Locate the cell with the specified text and output its (x, y) center coordinate. 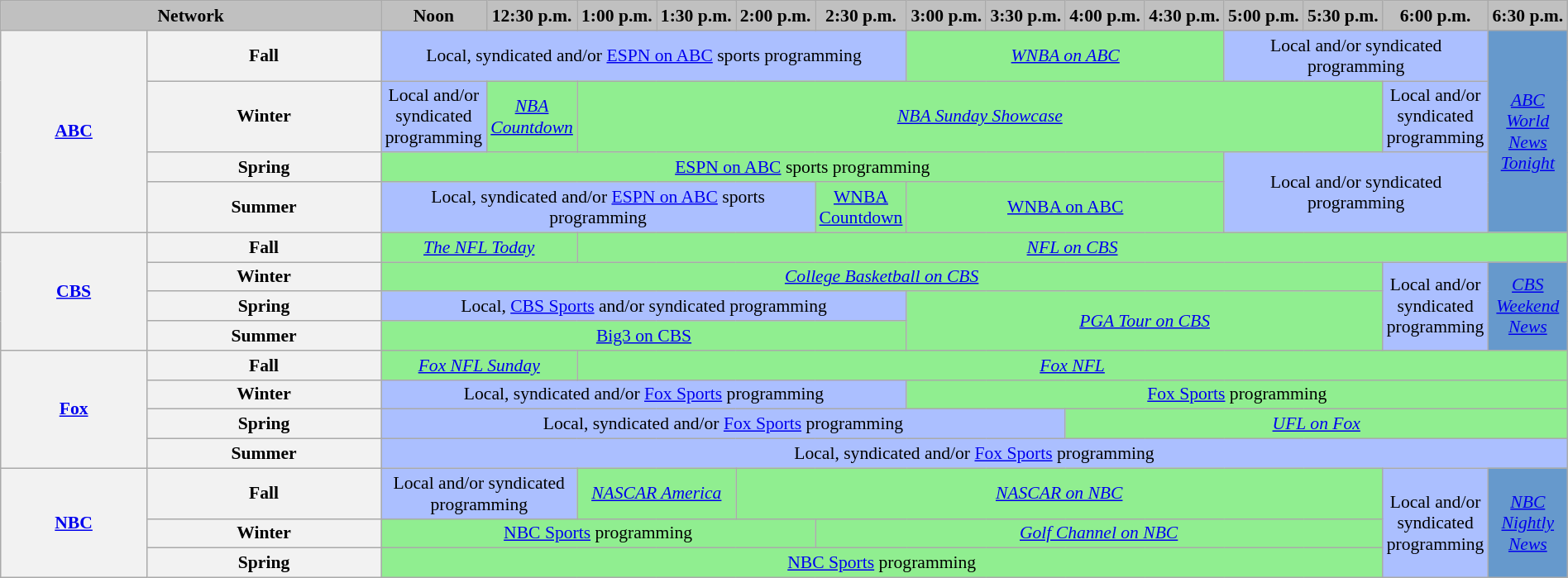
3:30 p.m. (1025, 16)
Golf Channel on NBC (1099, 533)
UFL on Fox (1317, 424)
NASCAR America (657, 493)
Fox (74, 409)
CBS (74, 291)
Local, CBS Sports and/or syndicated programming (644, 307)
PGA Tour on CBS (1145, 321)
Fox NFL (1072, 365)
12:30 p.m. (532, 16)
5:00 p.m. (1264, 16)
NBA Countdown (532, 117)
2:30 p.m. (862, 16)
2:00 p.m. (776, 16)
NBC (74, 523)
NASCAR on NBC (1059, 493)
Network (191, 16)
The NFL Today (480, 247)
5:30 p.m. (1343, 16)
1:00 p.m. (617, 16)
WNBA Countdown (862, 207)
6:00 p.m. (1436, 16)
ABC World News Tonight (1527, 131)
4:00 p.m. (1105, 16)
Fox NFL Sunday (480, 365)
3:00 p.m. (946, 16)
4:30 p.m. (1184, 16)
ESPN on ABC sports programming (802, 168)
6:30 p.m. (1527, 16)
Big3 on CBS (644, 336)
Fox Sports programming (1237, 394)
1:30 p.m. (696, 16)
NFL on CBS (1072, 247)
ABC (74, 131)
College Basketball on CBS (882, 277)
Noon (434, 16)
NBC Nightly News (1527, 523)
NBA Sunday Showcase (980, 117)
CBS Weekend News (1527, 306)
